Detect which cell encompasses the target text, then output its (x, y) center coordinate. 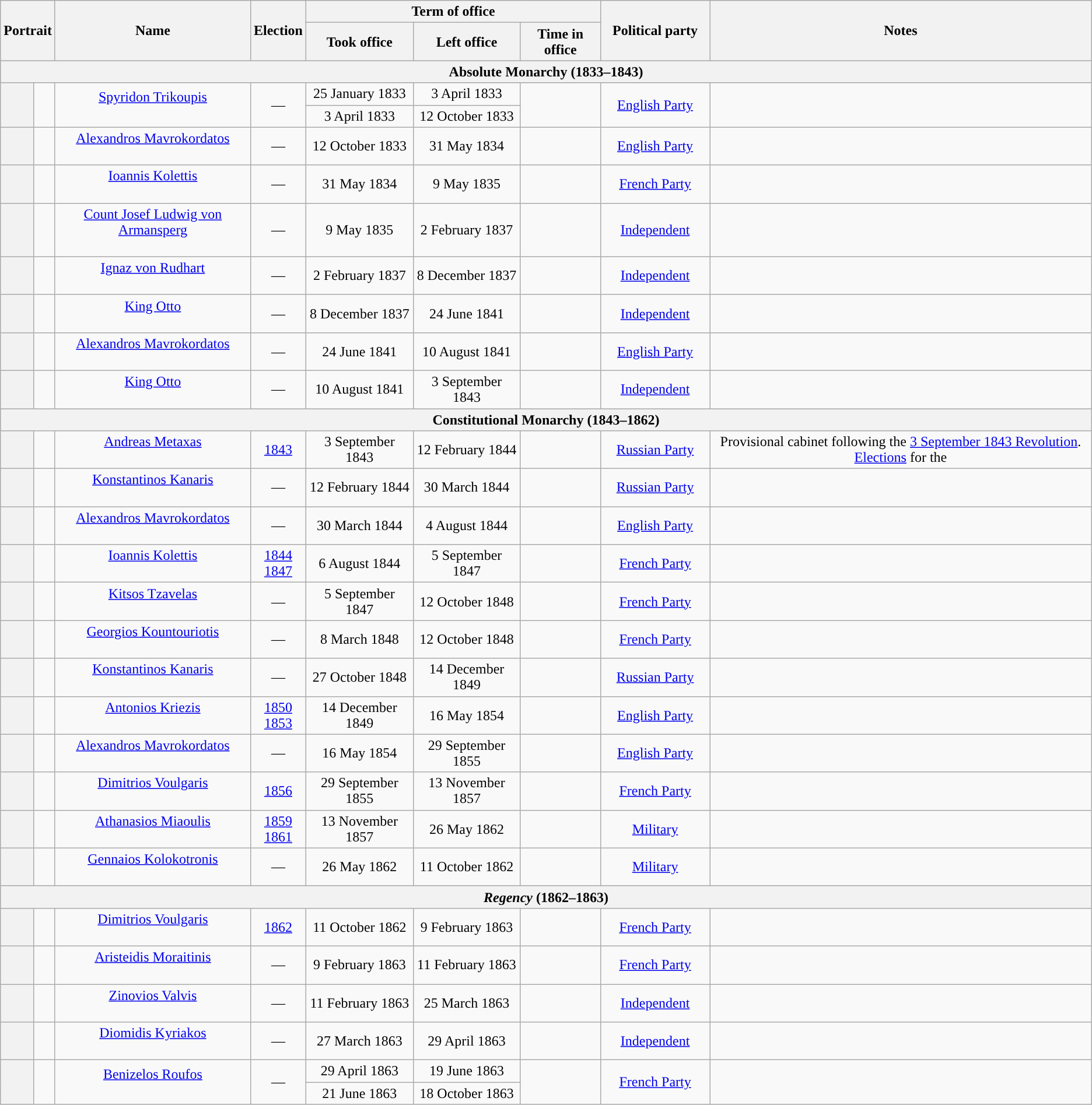
Spyridon Trikoupis (153, 105)
Antonios Kriezis (153, 715)
Gennaios Kolokotronis (153, 867)
Notes (901, 30)
19 June 1863 (467, 1071)
18 October 1863 (467, 1093)
1862 (278, 927)
Constitutional Monarchy (1843–1862) (546, 419)
Ignaz von Rudhart (153, 275)
Andreas Metaxas (153, 450)
25 March 1863 (467, 1003)
4 August 1844 (467, 526)
27 March 1863 (360, 1041)
18501853 (278, 715)
27 October 1848 (360, 678)
18441847 (278, 563)
Left office (467, 42)
8 March 1848 (360, 639)
Count Josef Ludwig von Armansperg (153, 230)
Regency (1862–1863) (546, 897)
Election (278, 30)
Absolute Monarchy (1833–1843) (546, 72)
18591861 (278, 829)
1843 (278, 450)
Kitsos Tzavelas (153, 602)
Diomidis Kyriakos (153, 1041)
Portrait (28, 30)
Benizelos Roufos (153, 1082)
1856 (278, 791)
6 August 1844 (360, 563)
Athanasios Miaoulis (153, 829)
Took office (360, 42)
Term of office (454, 12)
Aristeidis Moraitinis (153, 964)
21 June 1863 (360, 1093)
Georgios Kountouriotis (153, 639)
Political party (656, 30)
Name (153, 30)
Zinovios Valvis (153, 1003)
25 January 1833 (360, 94)
Provisional cabinet following the 3 September 1843 Revolution. Elections for the (901, 450)
Time in office (561, 42)
